Search for the cell housing the specified text and yield its [X, Y] center coordinate. 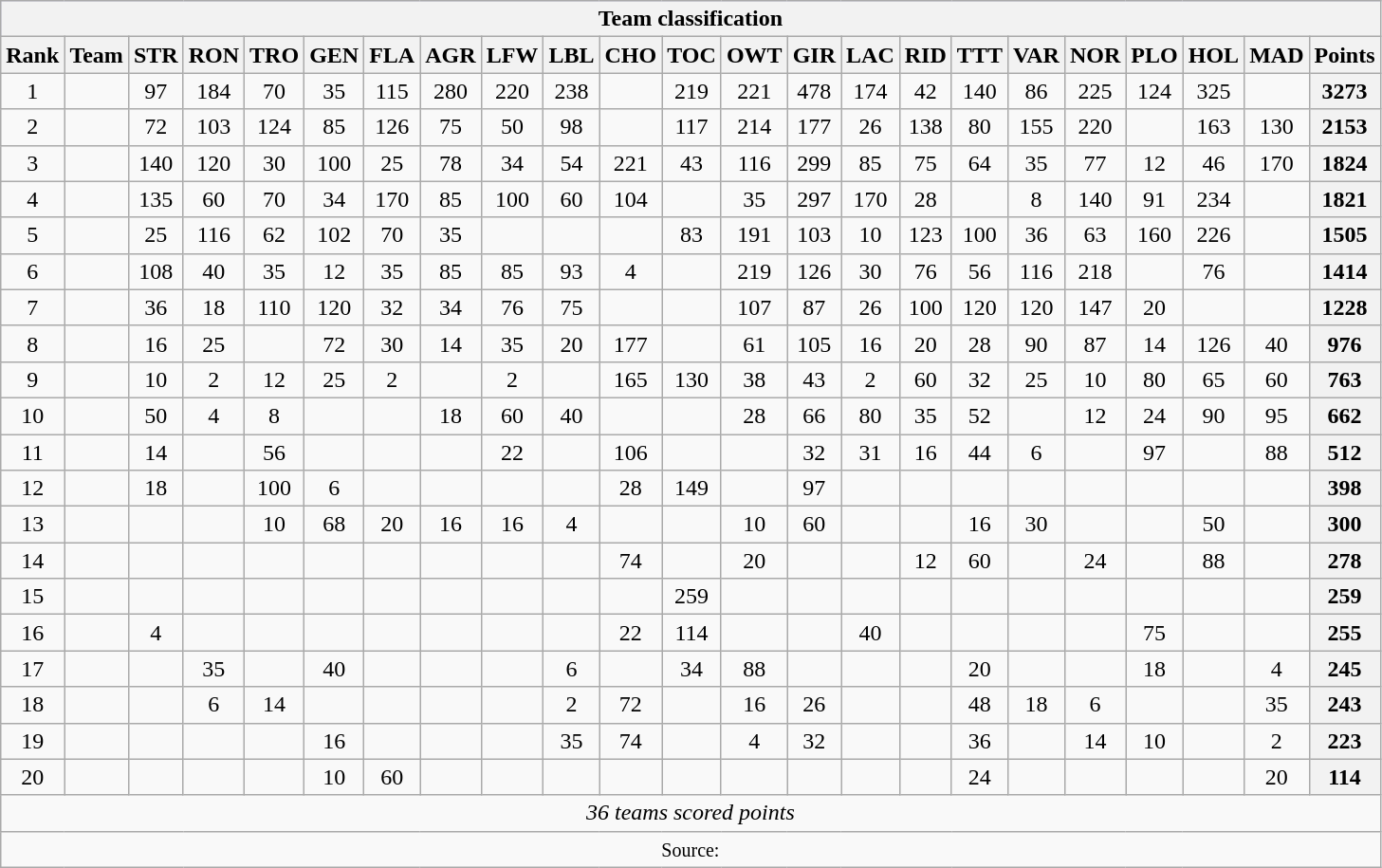
1821 [1345, 199]
62 [275, 235]
54 [571, 163]
95 [1277, 416]
42 [926, 91]
105 [814, 343]
Source: [691, 849]
225 [1095, 91]
86 [1036, 91]
160 [1154, 235]
3273 [1345, 91]
1228 [1345, 307]
163 [1213, 127]
Rank [32, 55]
110 [275, 307]
243 [1345, 705]
CHO [631, 55]
TTT [979, 55]
68 [334, 525]
115 [393, 91]
104 [631, 199]
226 [1213, 235]
64 [979, 163]
93 [571, 271]
149 [692, 489]
512 [1345, 452]
135 [156, 199]
17 [32, 669]
184 [213, 91]
1505 [1345, 235]
31 [871, 452]
763 [1345, 379]
165 [631, 379]
LBL [571, 55]
98 [571, 127]
63 [1095, 235]
78 [451, 163]
218 [1095, 271]
77 [1095, 163]
LAC [871, 55]
TOC [692, 55]
15 [32, 597]
OWT [754, 55]
123 [926, 235]
65 [1213, 379]
NOR [1095, 55]
155 [1036, 127]
398 [1345, 489]
91 [1154, 199]
300 [1345, 525]
46 [1213, 163]
245 [1345, 669]
PLO [1154, 55]
MAD [1277, 55]
GEN [334, 55]
FLA [393, 55]
214 [754, 127]
278 [1345, 561]
AGR [451, 55]
11 [32, 452]
Team [97, 55]
1414 [1345, 271]
106 [631, 452]
1824 [1345, 163]
48 [979, 705]
13 [32, 525]
147 [1095, 307]
297 [814, 199]
LFW [512, 55]
102 [334, 235]
66 [814, 416]
9 [32, 379]
3 [32, 163]
83 [692, 235]
2153 [1345, 127]
223 [1345, 741]
191 [754, 235]
VAR [1036, 55]
5 [32, 235]
108 [156, 271]
Team classification [691, 19]
38 [754, 379]
325 [1213, 91]
STR [156, 55]
RID [926, 55]
117 [692, 127]
478 [814, 91]
1 [32, 91]
36 teams scored points [691, 813]
238 [571, 91]
255 [1345, 633]
19 [32, 741]
TRO [275, 55]
7 [32, 307]
174 [871, 91]
HOL [1213, 55]
662 [1345, 416]
976 [1345, 343]
299 [814, 163]
61 [754, 343]
234 [1213, 199]
107 [754, 307]
138 [926, 127]
GIR [814, 55]
44 [979, 452]
RON [213, 55]
Points [1345, 55]
280 [451, 91]
52 [979, 416]
